Search for the cell housing the specified text and yield its [x, y] center coordinate. 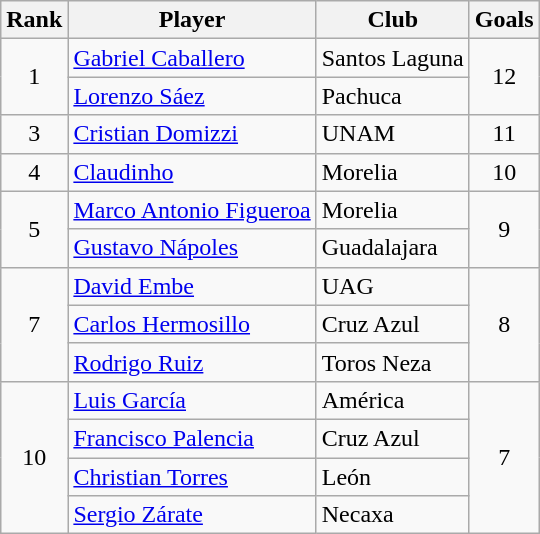
UNAM [392, 134]
Luis García [192, 400]
8 [504, 324]
Toros Neza [392, 362]
León [392, 477]
Rank [34, 20]
4 [34, 172]
Cristian Domizzi [192, 134]
Necaxa [392, 515]
Gabriel Caballero [192, 58]
Club [392, 20]
Claudinho [192, 172]
Rodrigo Ruiz [192, 362]
Goals [504, 20]
3 [34, 134]
Player [192, 20]
11 [504, 134]
UAG [392, 286]
1 [34, 77]
Santos Laguna [392, 58]
Christian Torres [192, 477]
América [392, 400]
Gustavo Nápoles [192, 248]
Guadalajara [392, 248]
5 [34, 229]
Francisco Palencia [192, 438]
Pachuca [392, 96]
12 [504, 77]
Marco Antonio Figueroa [192, 210]
David Embe [192, 286]
Carlos Hermosillo [192, 324]
Sergio Zárate [192, 515]
Lorenzo Sáez [192, 96]
9 [504, 229]
